Output the [x, y] coordinate of the center of the cell containing the given text.  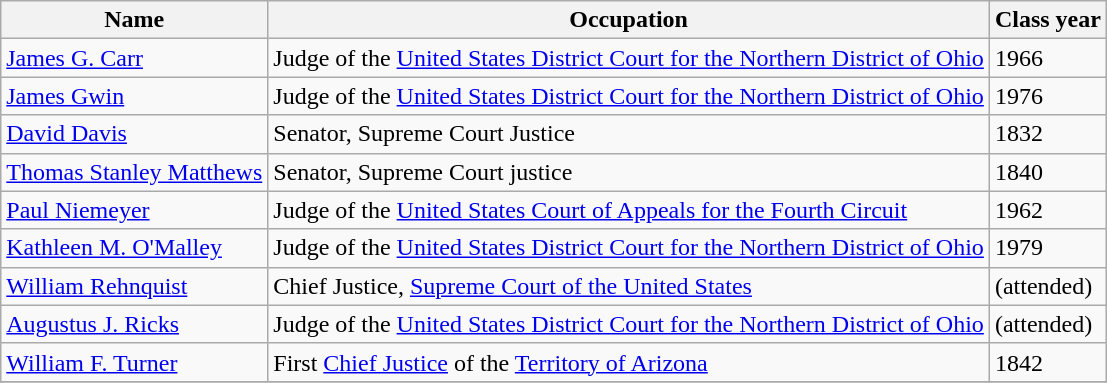
Name [134, 20]
Paul Niemeyer [134, 210]
Senator, Supreme Court Justice [629, 134]
James Gwin [134, 96]
Senator, Supreme Court justice [629, 172]
David Davis [134, 134]
William Rehnquist [134, 286]
1979 [1048, 248]
Occupation [629, 20]
Chief Justice, Supreme Court of the United States [629, 286]
1832 [1048, 134]
1976 [1048, 96]
Kathleen M. O'Malley [134, 248]
1840 [1048, 172]
Thomas Stanley Matthews [134, 172]
Judge of the United States Court of Appeals for the Fourth Circuit [629, 210]
1962 [1048, 210]
William F. Turner [134, 362]
First Chief Justice of the Territory of Arizona [629, 362]
Augustus J. Ricks [134, 324]
1842 [1048, 362]
Class year [1048, 20]
James G. Carr [134, 58]
1966 [1048, 58]
